Search for the cell housing the specified text and yield its [x, y] center coordinate. 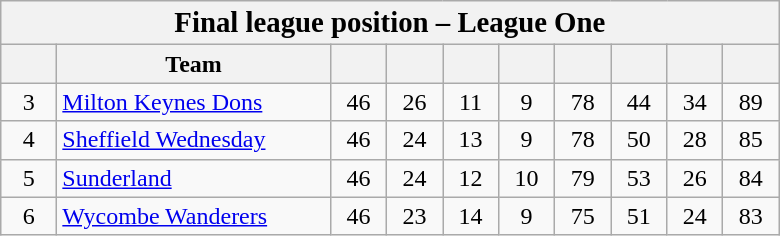
28 [695, 140]
89 [751, 102]
85 [751, 140]
50 [639, 140]
Sunderland [194, 178]
10 [527, 178]
5 [29, 178]
Team [194, 64]
6 [29, 216]
83 [751, 216]
12 [470, 178]
Sheffield Wednesday [194, 140]
34 [695, 102]
84 [751, 178]
Milton Keynes Dons [194, 102]
14 [470, 216]
44 [639, 102]
Wycombe Wanderers [194, 216]
3 [29, 102]
75 [583, 216]
23 [414, 216]
53 [639, 178]
Final league position – League One [390, 23]
4 [29, 140]
79 [583, 178]
13 [470, 140]
11 [470, 102]
51 [639, 216]
